Determine the [x, y] coordinate at the center of the cell enclosing the given text.  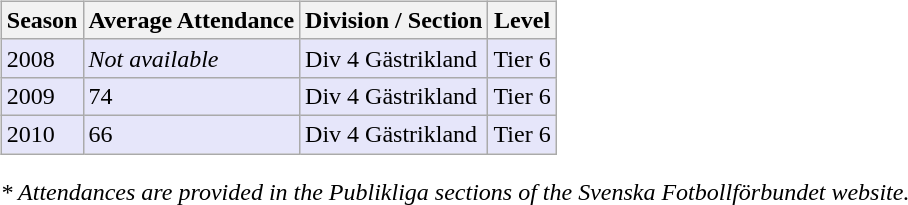
Average Attendance [192, 20]
2009 [42, 96]
66 [192, 134]
Division / Section [394, 20]
2010 [42, 134]
2008 [42, 58]
74 [192, 96]
Level [522, 20]
Not available [192, 58]
Season [42, 20]
